Determine the (X, Y) coordinate at the center of the cell enclosing the given text.  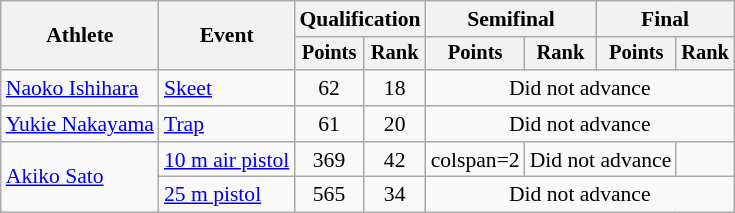
18 (395, 88)
Event (226, 36)
Trap (226, 124)
369 (328, 160)
10 m air pistol (226, 160)
62 (328, 88)
Final (665, 19)
34 (395, 195)
565 (328, 195)
Skeet (226, 88)
Qualification (360, 19)
61 (328, 124)
Akiko Sato (80, 178)
42 (395, 160)
Yukie Nakayama (80, 124)
25 m pistol (226, 195)
colspan=2 (476, 160)
Semifinal (512, 19)
Naoko Ishihara (80, 88)
Athlete (80, 36)
20 (395, 124)
